Find where the given text appears and provide that cell's center as (X, Y) coordinate. 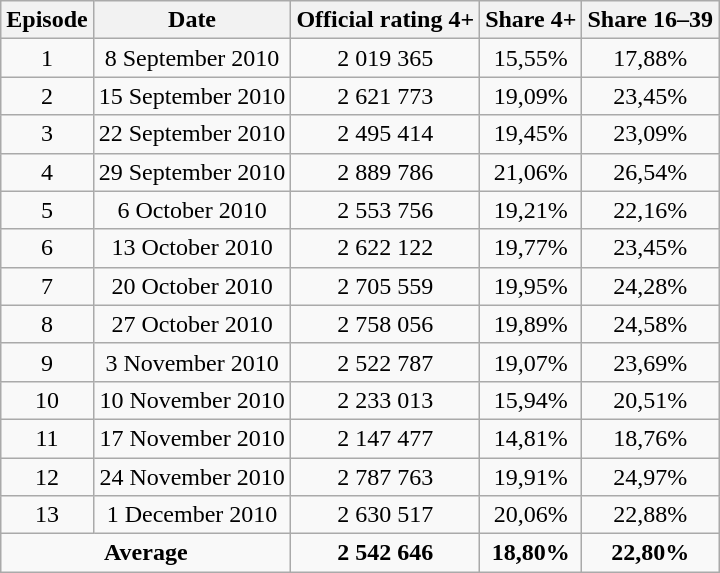
6 October 2010 (192, 210)
2 (47, 96)
Share 4+ (531, 20)
4 (47, 172)
19,89% (531, 324)
2 630 517 (386, 515)
2 889 786 (386, 172)
18,76% (650, 438)
19,95% (531, 286)
8 (47, 324)
21,06% (531, 172)
3 November 2010 (192, 362)
2 553 756 (386, 210)
15 September 2010 (192, 96)
10 (47, 400)
8 September 2010 (192, 58)
22,88% (650, 515)
Date (192, 20)
2 147 477 (386, 438)
1 December 2010 (192, 515)
2 522 787 (386, 362)
19,07% (531, 362)
Episode (47, 20)
19,45% (531, 134)
3 (47, 134)
19,09% (531, 96)
12 (47, 477)
23,09% (650, 134)
13 October 2010 (192, 248)
27 October 2010 (192, 324)
5 (47, 210)
2 787 763 (386, 477)
17,88% (650, 58)
20 October 2010 (192, 286)
9 (47, 362)
14,81% (531, 438)
24,28% (650, 286)
7 (47, 286)
Official rating 4+ (386, 20)
24 November 2010 (192, 477)
2 622 122 (386, 248)
2 758 056 (386, 324)
13 (47, 515)
19,77% (531, 248)
15,55% (531, 58)
Average (146, 553)
17 November 2010 (192, 438)
2 542 646 (386, 553)
23,69% (650, 362)
26,54% (650, 172)
19,21% (531, 210)
29 September 2010 (192, 172)
1 (47, 58)
19,91% (531, 477)
24,58% (650, 324)
18,80% (531, 553)
2 621 773 (386, 96)
6 (47, 248)
24,97% (650, 477)
2 019 365 (386, 58)
22,80% (650, 553)
2 233 013 (386, 400)
20,51% (650, 400)
2 495 414 (386, 134)
15,94% (531, 400)
20,06% (531, 515)
10 November 2010 (192, 400)
2 705 559 (386, 286)
22 September 2010 (192, 134)
11 (47, 438)
Share 16–39 (650, 20)
22,16% (650, 210)
